Return the [x, y] coordinate for the center point of the cell that contains the specified text.  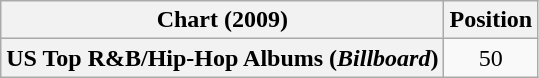
US Top R&B/Hip-Hop Albums (Billboard) [222, 58]
50 [491, 58]
Position [491, 20]
Chart (2009) [222, 20]
